Provide the (X, Y) coordinate of the cell's center where the given text is located.  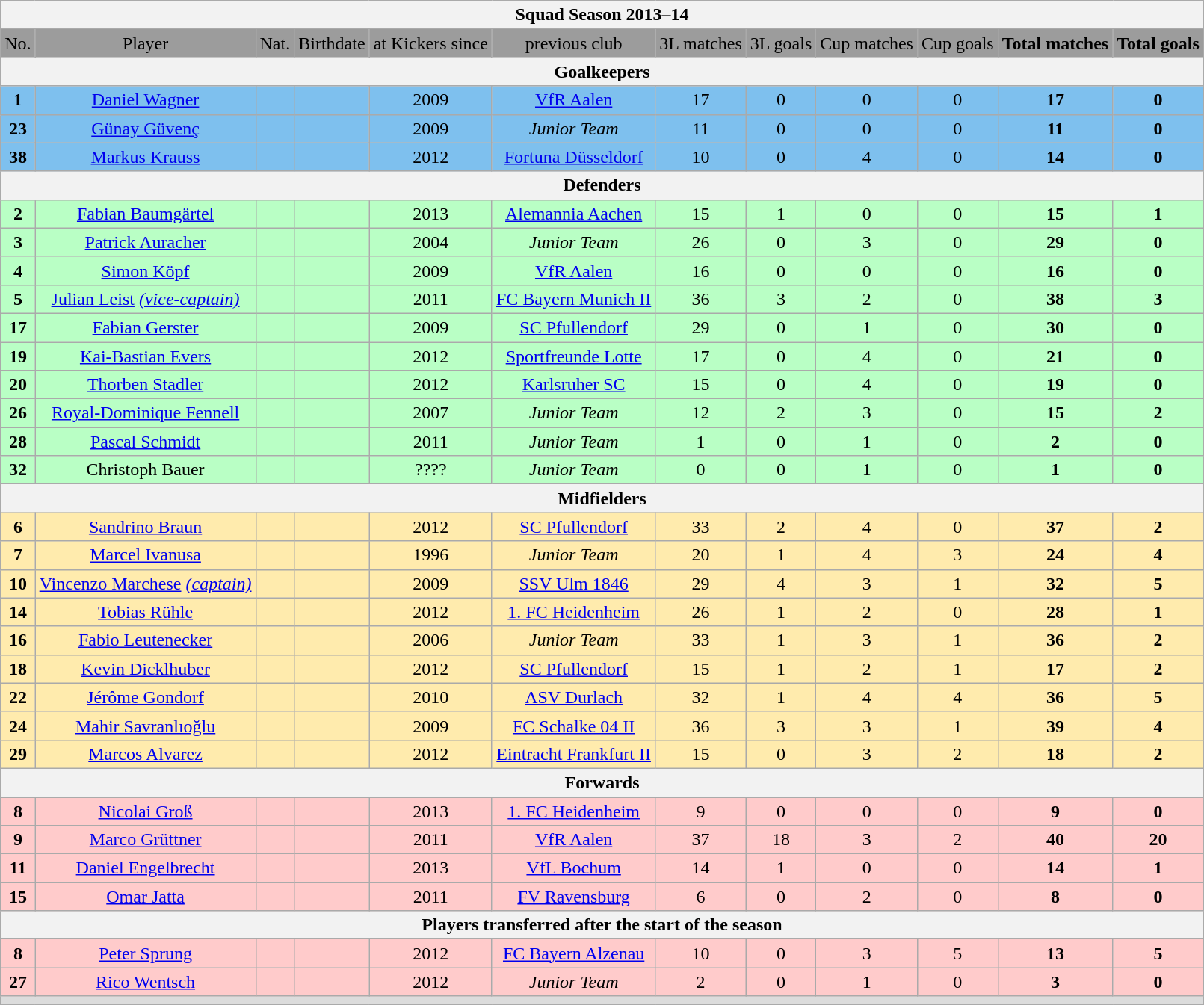
7 (18, 555)
3L matches (701, 43)
Marco Grüttner (145, 840)
Markus Krauss (145, 157)
22 (18, 697)
2007 (430, 413)
previous club (573, 43)
Julian Leist (vice-captain) (145, 299)
VfL Bochum (573, 868)
Omar Jatta (145, 897)
Fabian Baumgärtel (145, 214)
SSV Ulm 1846 (573, 584)
Patrick Auracher (145, 242)
Jérôme Gondorf (145, 697)
Christoph Bauer (145, 470)
Fabio Leutenecker (145, 640)
Royal-Dominique Fennell (145, 413)
Thorben Stadler (145, 385)
21 (1055, 356)
Midfielders (602, 498)
12 (701, 413)
Marcel Ivanusa (145, 555)
Daniel Engelbrecht (145, 868)
2004 (430, 242)
40 (1055, 840)
Eintracht Frankfurt II (573, 754)
Total matches (1055, 43)
Sandrino Braun (145, 527)
3L goals (780, 43)
Birthdate (332, 43)
13 (1055, 953)
Forwards (602, 782)
ASV Durlach (573, 697)
No. (18, 43)
Cup goals (957, 43)
30 (1055, 327)
23 (18, 129)
FC Bayern Munich II (573, 299)
Daniel Wagner (145, 100)
Fabian Gerster (145, 327)
Kai-Bastian Evers (145, 356)
Sportfreunde Lotte (573, 356)
Alemannia Aachen (573, 214)
Vincenzo Marchese (captain) (145, 584)
Fortuna Düsseldorf (573, 157)
Nat. (275, 43)
FC Schalke 04 II (573, 726)
Marcos Alvarez (145, 754)
1996 (430, 555)
Rico Wentsch (145, 982)
Günay Güvenç (145, 129)
2010 (430, 697)
Simon Köpf (145, 270)
Total goals (1158, 43)
Nicolai Groß (145, 811)
FC Bayern Alzenau (573, 953)
at Kickers since (430, 43)
Kevin Dicklhuber (145, 669)
FV Ravensburg (573, 897)
39 (1055, 726)
Pascal Schmidt (145, 442)
Goalkeepers (602, 72)
Peter Sprung (145, 953)
Karlsruher SC (573, 385)
Tobias Rühle (145, 612)
Player (145, 43)
Cup matches (867, 43)
???? (430, 470)
Mahir Savranlıoğlu (145, 726)
Players transferred after the start of the season (602, 925)
2006 (430, 640)
27 (18, 982)
Defenders (602, 185)
Squad Season 2013–14 (602, 15)
